Find where the given text appears and provide that cell's center as [x, y] coordinate. 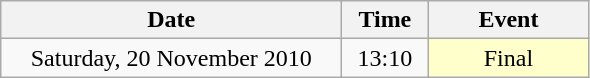
13:10 [385, 58]
Time [385, 20]
Date [172, 20]
Saturday, 20 November 2010 [172, 58]
Final [508, 58]
Event [508, 20]
